Find where the given text appears and provide that cell's center as [x, y] coordinate. 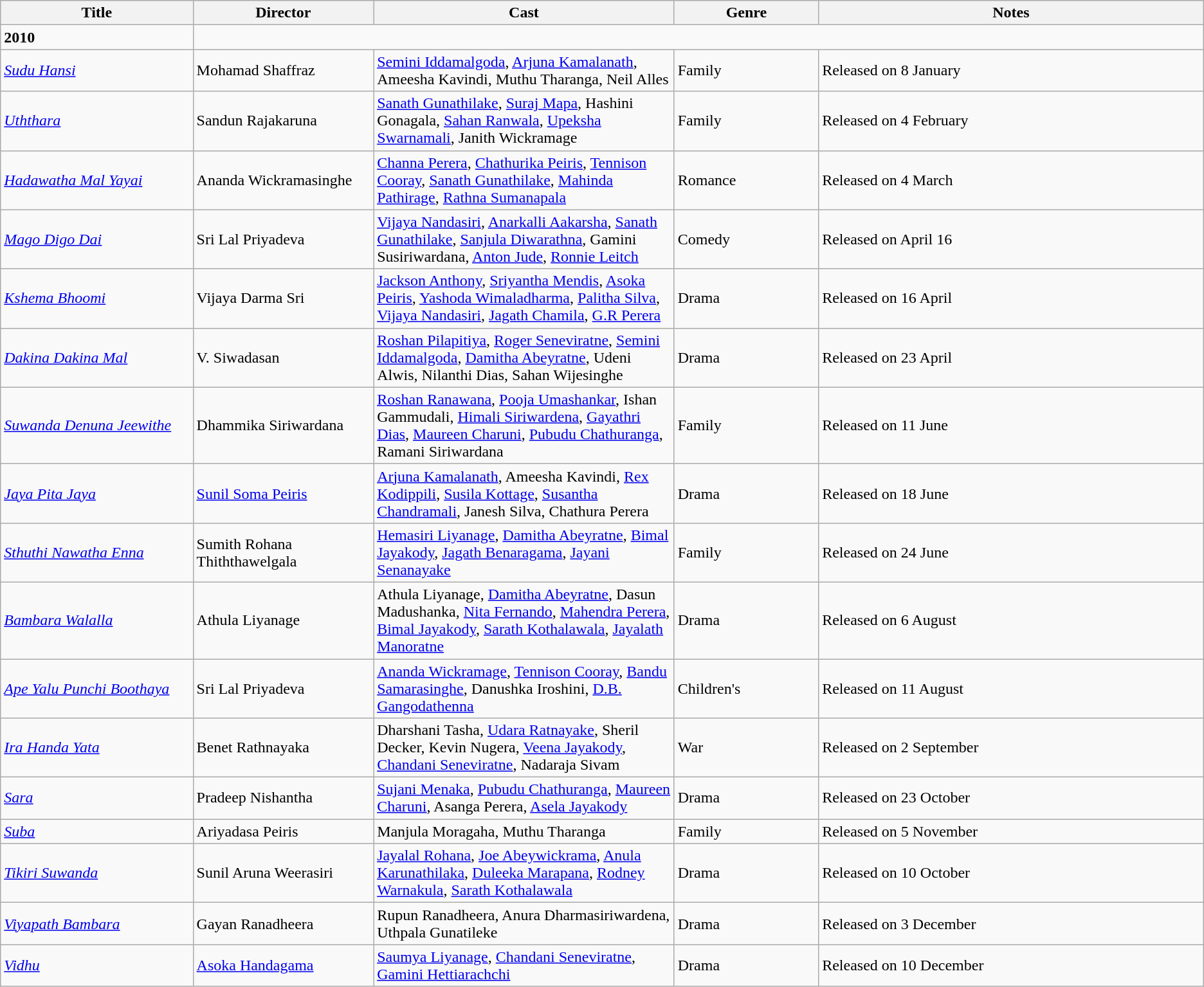
Semini Iddamalgoda, Arjuna Kamalanath, Ameesha Kavindi, Muthu Tharanga, Neil Alles [524, 71]
Released on 11 June [1011, 426]
Sara [96, 799]
Released on 4 February [1011, 121]
Suba [96, 831]
Romance [746, 180]
Kshema Bhoomi [96, 298]
Released on 23 April [1011, 358]
Cast [524, 13]
Sthuthi Nawatha Enna [96, 552]
Jackson Anthony, Sriyantha Mendis, Asoka Peiris, Yashoda Wimaladharma, Palitha Silva, Vijaya Nandasiri, Jagath Chamila, G.R Perera [524, 298]
2010 [96, 37]
Gayan Ranadheera [283, 923]
Sudu Hansi [96, 71]
Ape Yalu Punchi Boothaya [96, 688]
Dharshani Tasha, Udara Ratnayake, Sheril Decker, Kevin Nugera, Veena Jayakody, Chandani Seneviratne, Nadaraja Sivam [524, 748]
Asoka Handagama [283, 966]
Saumya Liyanage, Chandani Seneviratne, Gamini Hettiarachchi [524, 966]
Roshan Pilapitiya, Roger Seneviratne, Semini Iddamalgoda, Damitha Abeyratne, Udeni Alwis, Nilanthi Dias, Sahan Wijesinghe [524, 358]
Released on 3 December [1011, 923]
Jaya Pita Jaya [96, 493]
Athula Liyanage, Damitha Abeyratne, Dasun Madushanka, Nita Fernando, Mahendra Perera, Bimal Jayakody, Sarath Kothalawala, Jayalath Manoratne [524, 620]
Genre [746, 13]
Sanath Gunathilake, Suraj Mapa, Hashini Gonagala, Sahan Ranwala, Upeksha Swarnamali, Janith Wickramage [524, 121]
Sumith Rohana Thiththawelgala [283, 552]
Released on 23 October [1011, 799]
Released on 5 November [1011, 831]
Mohamad Shaffraz [283, 71]
Children's [746, 688]
Title [96, 13]
Hemasiri Liyanage, Damitha Abeyratne, Bimal Jayakody, Jagath Benaragama, Jayani Senanayake [524, 552]
Released on 11 August [1011, 688]
Released on April 16 [1011, 239]
Roshan Ranawana, Pooja Umashankar, Ishan Gammudali, Himali Siriwardena, Gayathri Dias, Maureen Charuni, Pubudu Chathuranga, Ramani Siriwardana [524, 426]
V. Siwadasan [283, 358]
Hadawatha Mal Yayai [96, 180]
Mago Digo Dai [96, 239]
Benet Rathnayaka [283, 748]
Released on 2 September [1011, 748]
Released on 18 June [1011, 493]
Dhammika Siriwardana [283, 426]
Released on 10 December [1011, 966]
Released on 4 March [1011, 180]
Sujani Menaka, Pubudu Chathuranga, Maureen Charuni, Asanga Perera, Asela Jayakody [524, 799]
Sunil Aruna Weerasiri [283, 873]
Channa Perera, Chathurika Peiris, Tennison Cooray, Sanath Gunathilake, Mahinda Pathirage, Rathna Sumanapala [524, 180]
Ira Handa Yata [96, 748]
Rupun Ranadheera, Anura Dharmasiriwardena, Uthpala Gunatileke [524, 923]
Released on 10 October [1011, 873]
Arjuna Kamalanath, Ameesha Kavindi, Rex Kodippili, Susila Kottage, Susantha Chandramali, Janesh Silva, Chathura Perera [524, 493]
Ananda Wickramasinghe [283, 180]
Vijaya Darma Sri [283, 298]
Notes [1011, 13]
Jayalal Rohana, Joe Abeywickrama, Anula Karunathilaka, Duleeka Marapana, Rodney Warnakula, Sarath Kothalawala [524, 873]
Sandun Rajakaruna [283, 121]
Comedy [746, 239]
Released on 24 June [1011, 552]
Uththara [96, 121]
Ananda Wickramage, Tennison Cooray, Bandu Samarasinghe, Danushka Iroshini, D.B. Gangodathenna [524, 688]
Tikiri Suwanda [96, 873]
Suwanda Denuna Jeewithe [96, 426]
War [746, 748]
Sunil Soma Peiris [283, 493]
Vijaya Nandasiri, Anarkalli Aakarsha, Sanath Gunathilake, Sanjula Diwarathna, Gamini Susiriwardana, Anton Jude, Ronnie Leitch [524, 239]
Released on 8 January [1011, 71]
Released on 6 August [1011, 620]
Ariyadasa Peiris [283, 831]
Athula Liyanage [283, 620]
Director [283, 13]
Bambara Walalla [96, 620]
Pradeep Nishantha [283, 799]
Dakina Dakina Mal [96, 358]
Viyapath Bambara [96, 923]
Manjula Moragaha, Muthu Tharanga [524, 831]
Vidhu [96, 966]
Released on 16 April [1011, 298]
